Capture the cell that displays the provided text and extract its (X, Y) central coordinate. 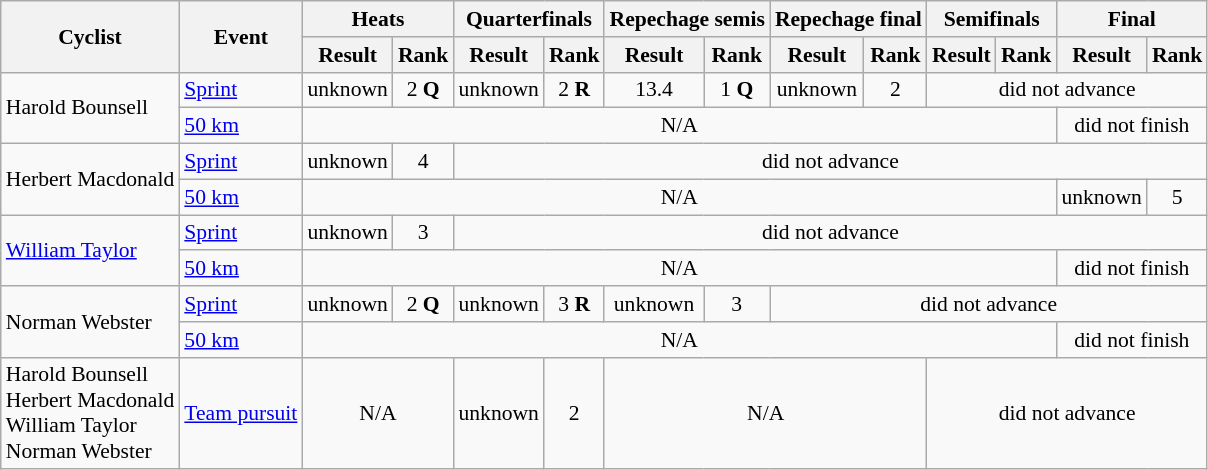
Norman Webster (90, 322)
5 (1178, 197)
13.4 (654, 90)
1 Q (737, 90)
Final (1132, 19)
Team pursuit (240, 413)
Harold Bounsell Herbert Macdonald William Taylor Norman Webster (90, 413)
Repechage semis (686, 19)
Herbert Macdonald (90, 180)
Semifinals (992, 19)
Quarterfinals (528, 19)
Repechage final (848, 19)
Event (240, 36)
Harold Bounsell (90, 108)
Cyclist (90, 36)
Heats (378, 19)
William Taylor (90, 250)
2 R (574, 90)
4 (424, 162)
3 R (574, 304)
